Detect which cell encompasses the target text, then output its (x, y) center coordinate. 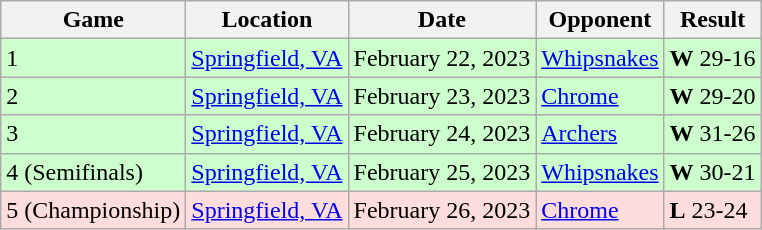
Game (94, 20)
Archers (600, 134)
February 26, 2023 (442, 210)
W 29-20 (712, 96)
W 30-21 (712, 172)
Result (712, 20)
W 31-26 (712, 134)
4 (Semifinals) (94, 172)
W 29-16 (712, 58)
2 (94, 96)
Opponent (600, 20)
Date (442, 20)
February 23, 2023 (442, 96)
3 (94, 134)
Location (267, 20)
February 24, 2023 (442, 134)
5 (Championship) (94, 210)
February 22, 2023 (442, 58)
1 (94, 58)
L 23-24 (712, 210)
February 25, 2023 (442, 172)
